Identify which cell holds the provided text, then report its [X, Y] central coordinate. 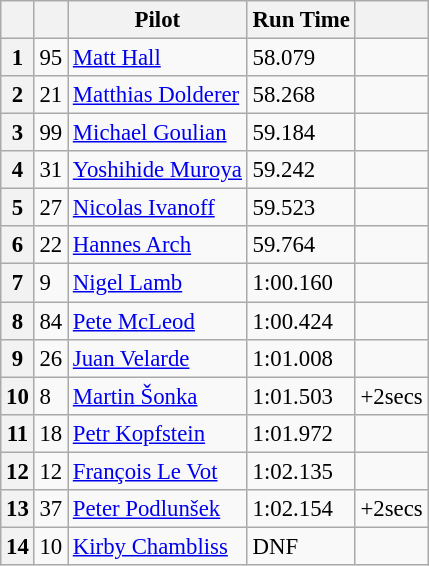
5 [18, 208]
11 [18, 433]
1:01.503 [301, 396]
1:00.160 [301, 283]
Yoshihide Muroya [158, 170]
2 [18, 95]
Run Time [301, 20]
58.079 [301, 58]
Kirby Chambliss [158, 546]
13 [18, 509]
François Le Vot [158, 471]
Matthias Dolderer [158, 95]
4 [18, 170]
3 [18, 133]
31 [50, 170]
Nigel Lamb [158, 283]
Peter Podlunšek [158, 509]
DNF [301, 546]
Juan Velarde [158, 358]
95 [50, 58]
22 [50, 245]
Nicolas Ivanoff [158, 208]
1:01.008 [301, 358]
1:02.135 [301, 471]
6 [18, 245]
27 [50, 208]
59.184 [301, 133]
Petr Kopfstein [158, 433]
59.523 [301, 208]
14 [18, 546]
Pilot [158, 20]
21 [50, 95]
1:02.154 [301, 509]
1:00.424 [301, 321]
Michael Goulian [158, 133]
26 [50, 358]
58.268 [301, 95]
37 [50, 509]
1 [18, 58]
7 [18, 283]
84 [50, 321]
99 [50, 133]
Matt Hall [158, 58]
1:01.972 [301, 433]
Hannes Arch [158, 245]
59.764 [301, 245]
18 [50, 433]
Pete McLeod [158, 321]
59.242 [301, 170]
Martin Šonka [158, 396]
